Extract the [X, Y] coordinate from the center of the cell holding the provided text.  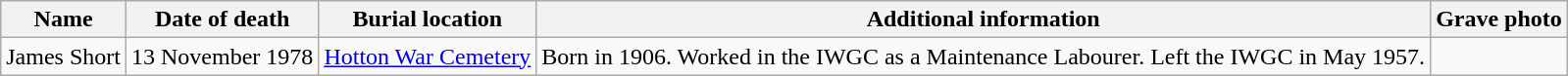
Burial location [428, 19]
13 November 1978 [222, 57]
Date of death [222, 19]
James Short [64, 57]
Born in 1906. Worked in the IWGC as a Maintenance Labourer. Left the IWGC in May 1957. [984, 57]
Grave photo [1499, 19]
Hotton War Cemetery [428, 57]
Name [64, 19]
Additional information [984, 19]
